Pinpoint the cell where the given text exists, returning its [X, Y] midpoint coordinate. 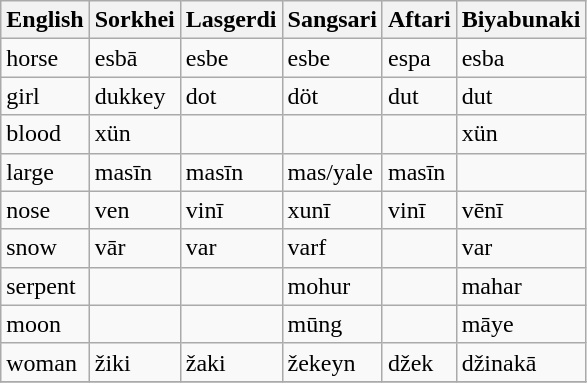
dot [231, 96]
džek [419, 362]
Sorkhei [134, 20]
moon [45, 324]
māye [521, 324]
large [45, 172]
dukkey [134, 96]
vār [134, 248]
mas/yale [332, 172]
mūng [332, 324]
ven [134, 210]
mahar [521, 286]
girl [45, 96]
serpent [45, 286]
Biyabunaki [521, 20]
džinakā [521, 362]
woman [45, 362]
xunī [332, 210]
nose [45, 210]
vēnī [521, 210]
žaki [231, 362]
blood [45, 134]
Aftari [419, 20]
Sangsari [332, 20]
döt [332, 96]
snow [45, 248]
esba [521, 58]
varf [332, 248]
žiki [134, 362]
mohur [332, 286]
English [45, 20]
espa [419, 58]
žekeyn [332, 362]
esbā [134, 58]
horse [45, 58]
Lasgerdi [231, 20]
